Find where the given text appears and provide that cell's center as [X, Y] coordinate. 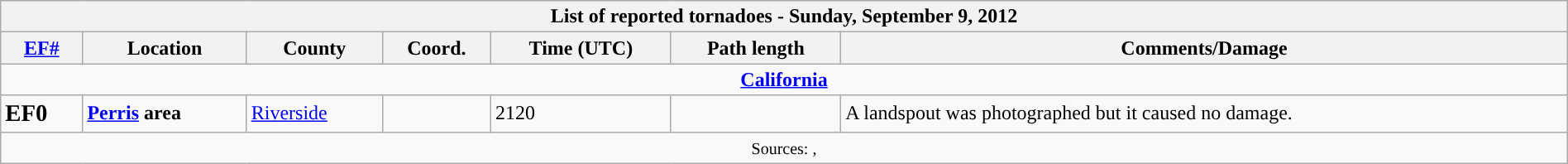
County [314, 48]
Time (UTC) [581, 48]
EF0 [41, 113]
Sources: , [784, 147]
Comments/Damage [1204, 48]
Coord. [437, 48]
California [784, 80]
Path length [756, 48]
Perris area [165, 113]
Location [165, 48]
2120 [581, 113]
EF# [41, 48]
A landspout was photographed but it caused no damage. [1204, 113]
Riverside [314, 113]
List of reported tornadoes - Sunday, September 9, 2012 [784, 17]
